Capture the cell that displays the provided text and extract its [X, Y] central coordinate. 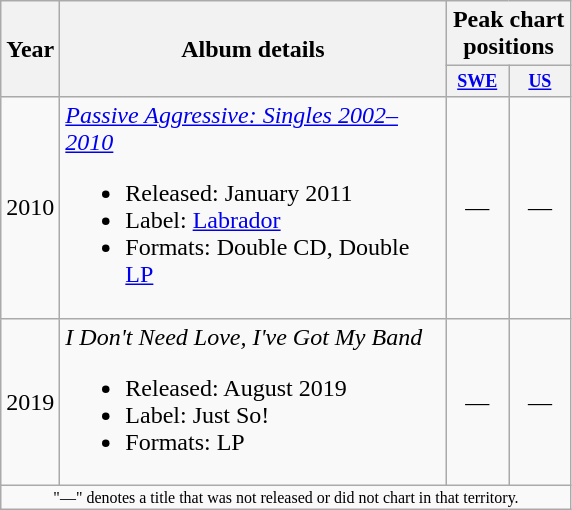
Year [30, 49]
I Don't Need Love, I've Got My BandReleased: August 2019Label: Just So!Formats: LP [253, 402]
Passive Aggressive: Singles 2002–2010Released: January 2011Label: LabradorFormats: Double CD, Double LP [253, 208]
Peak chart positions [508, 34]
US [540, 82]
"—" denotes a title that was not released or did not chart in that territory. [286, 497]
Album details [253, 49]
2019 [30, 402]
2010 [30, 208]
SWE [478, 82]
